Capture the cell that displays the provided text and extract its [X, Y] central coordinate. 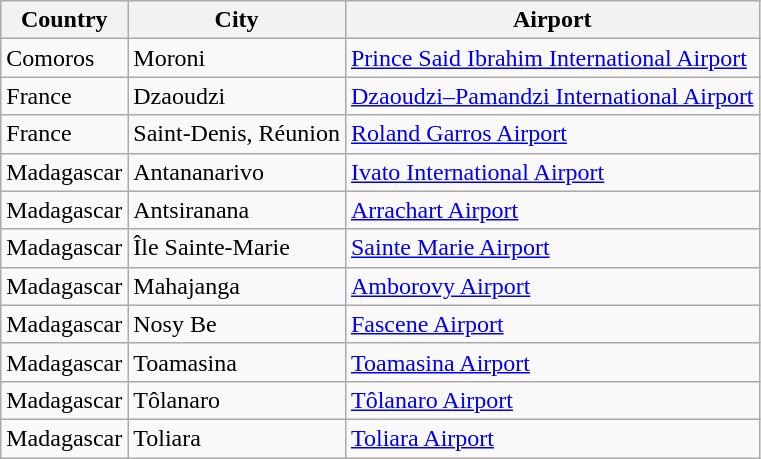
Antananarivo [237, 172]
Toamasina Airport [552, 362]
Dzaoudzi–Pamandzi International Airport [552, 96]
Nosy Be [237, 324]
Airport [552, 20]
Tôlanaro [237, 400]
Antsiranana [237, 210]
Moroni [237, 58]
Saint-Denis, Réunion [237, 134]
Tôlanaro Airport [552, 400]
Sainte Marie Airport [552, 248]
Mahajanga [237, 286]
Amborovy Airport [552, 286]
Toliara [237, 438]
Toamasina [237, 362]
City [237, 20]
Ivato International Airport [552, 172]
Île Sainte-Marie [237, 248]
Prince Said Ibrahim International Airport [552, 58]
Toliara Airport [552, 438]
Country [64, 20]
Roland Garros Airport [552, 134]
Arrachart Airport [552, 210]
Dzaoudzi [237, 96]
Comoros [64, 58]
Fascene Airport [552, 324]
